Identify which cell holds the provided text, then report its (x, y) central coordinate. 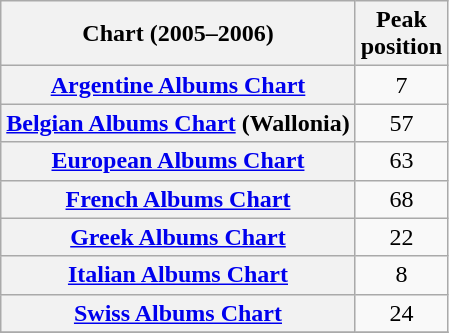
57 (401, 123)
63 (401, 161)
Peakposition (401, 34)
Argentine Albums Chart (178, 85)
Chart (2005–2006) (178, 34)
68 (401, 199)
24 (401, 313)
Italian Albums Chart (178, 275)
French Albums Chart (178, 199)
8 (401, 275)
7 (401, 85)
22 (401, 237)
European Albums Chart (178, 161)
Greek Albums Chart (178, 237)
Belgian Albums Chart (Wallonia) (178, 123)
Swiss Albums Chart (178, 313)
